Locate the cell with the specified text and output its (X, Y) center coordinate. 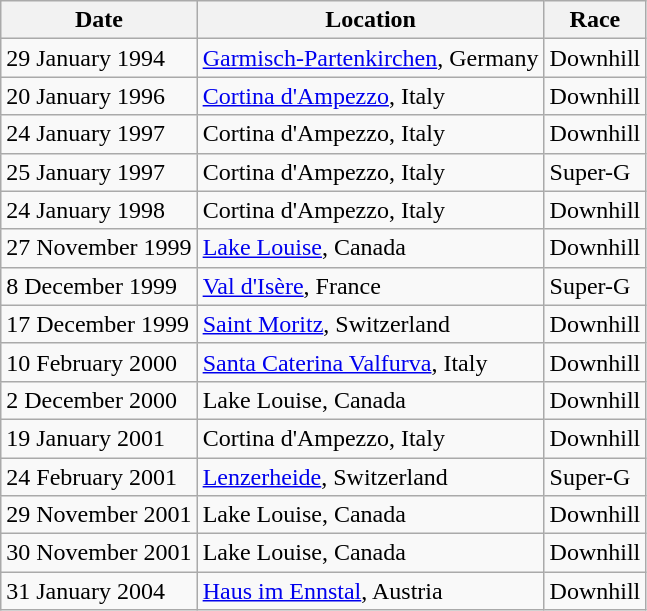
Santa Caterina Valfurva, Italy (370, 362)
19 January 2001 (99, 438)
30 November 2001 (99, 553)
Race (595, 20)
29 January 1994 (99, 58)
8 December 1999 (99, 286)
24 January 1997 (99, 134)
17 December 1999 (99, 324)
10 February 2000 (99, 362)
31 January 2004 (99, 591)
2 December 2000 (99, 400)
Location (370, 20)
Saint Moritz, Switzerland (370, 324)
24 February 2001 (99, 477)
24 January 1998 (99, 210)
29 November 2001 (99, 515)
25 January 1997 (99, 172)
Lenzerheide, Switzerland (370, 477)
Garmisch-Partenkirchen, Germany (370, 58)
20 January 1996 (99, 96)
Haus im Ennstal, Austria (370, 591)
Date (99, 20)
Val d'Isère, France (370, 286)
27 November 1999 (99, 248)
